Identify which cell holds the provided text, then report its [X, Y] central coordinate. 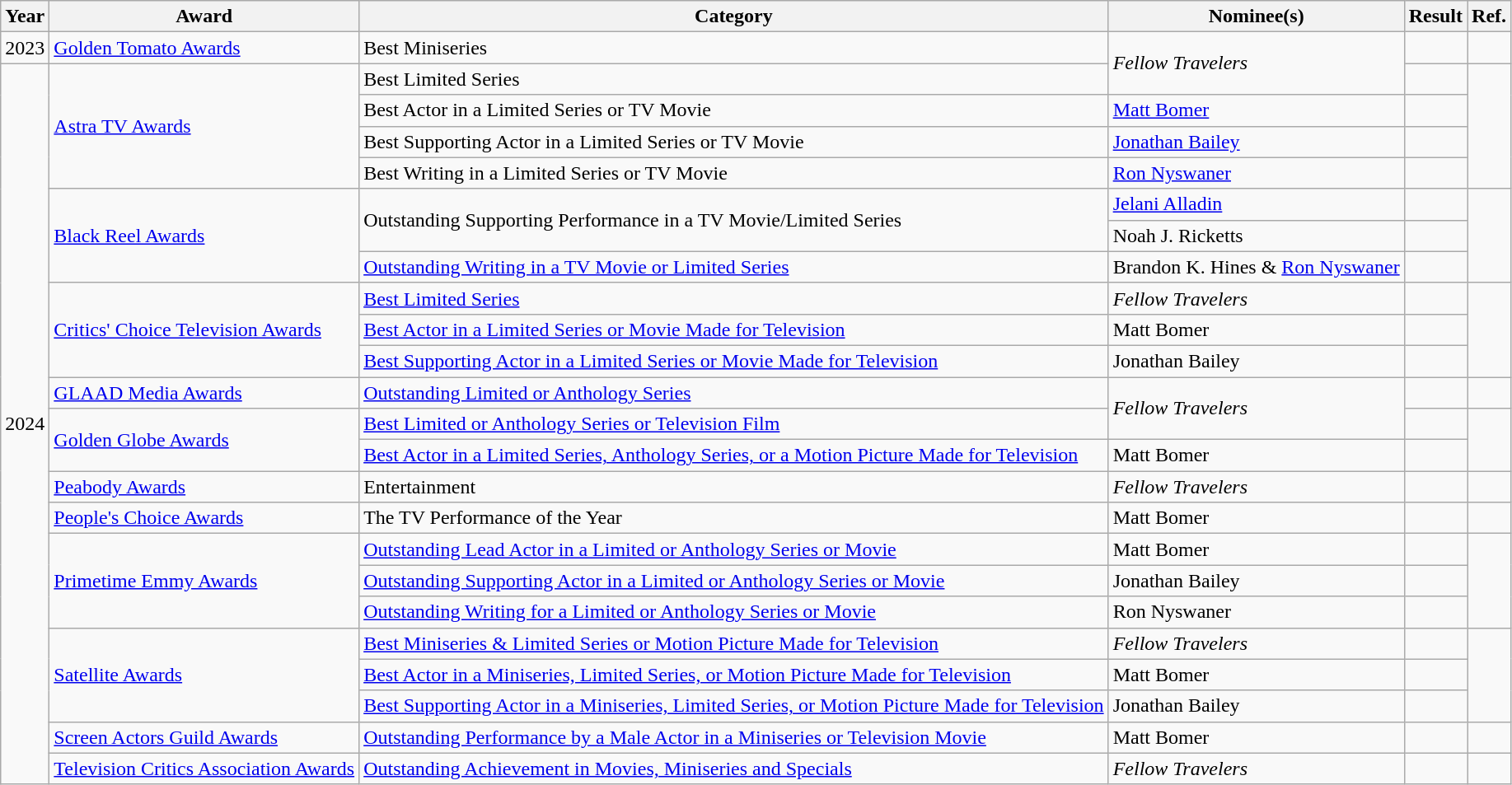
Golden Tomato Awards [204, 48]
Outstanding Supporting Actor in a Limited or Anthology Series or Movie [733, 581]
GLAAD Media Awards [204, 393]
Best Miniseries & Limited Series or Motion Picture Made for Television [733, 643]
Noah J. Ricketts [1256, 236]
Outstanding Writing for a Limited or Anthology Series or Movie [733, 612]
Result [1435, 16]
Critics' Choice Television Awards [204, 329]
Best Actor in a Limited Series or TV Movie [733, 110]
Best Limited or Anthology Series or Television Film [733, 424]
Best Actor in a Limited Series or Movie Made for Television [733, 329]
Outstanding Writing in a TV Movie or Limited Series [733, 267]
The TV Performance of the Year [733, 518]
Best Writing in a Limited Series or TV Movie [733, 173]
Black Reel Awards [204, 236]
Satellite Awards [204, 675]
Best Supporting Actor in a Limited Series or Movie Made for Television [733, 361]
Entertainment [733, 487]
Nominee(s) [1256, 16]
Astra TV Awards [204, 126]
Best Actor in a Limited Series, Anthology Series, or a Motion Picture Made for Television [733, 456]
2023 [25, 48]
Jelani Alladin [1256, 204]
Ref. [1490, 16]
Best Actor in a Miniseries, Limited Series, or Motion Picture Made for Television [733, 675]
Outstanding Lead Actor in a Limited or Anthology Series or Movie [733, 549]
Outstanding Limited or Anthology Series [733, 393]
People's Choice Awards [204, 518]
Golden Globe Awards [204, 440]
Outstanding Achievement in Movies, Miniseries and Specials [733, 769]
Outstanding Supporting Performance in a TV Movie/Limited Series [733, 220]
Best Miniseries [733, 48]
Peabody Awards [204, 487]
Primetime Emmy Awards [204, 581]
Award [204, 16]
Screen Actors Guild Awards [204, 737]
Best Supporting Actor in a Limited Series or TV Movie [733, 142]
Television Critics Association Awards [204, 769]
Best Supporting Actor in a Miniseries, Limited Series, or Motion Picture Made for Television [733, 706]
Year [25, 16]
Category [733, 16]
Brandon K. Hines & Ron Nyswaner [1256, 267]
2024 [25, 423]
Outstanding Performance by a Male Actor in a Miniseries or Television Movie [733, 737]
